From the cell containing the given text, extract its center point as [X, Y] coordinate. 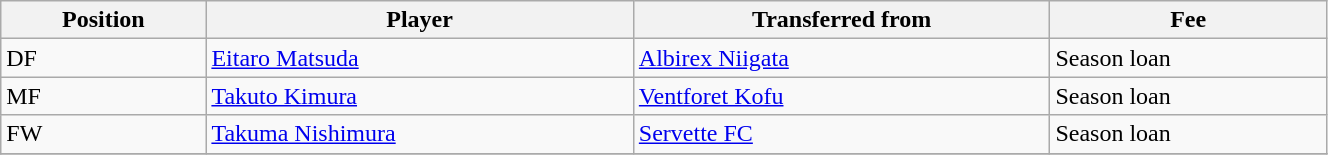
Servette FC [842, 134]
Transferred from [842, 20]
FW [104, 134]
DF [104, 58]
Takuto Kimura [420, 96]
Fee [1188, 20]
Position [104, 20]
Albirex Niigata [842, 58]
Ventforet Kofu [842, 96]
Takuma Nishimura [420, 134]
Eitaro Matsuda [420, 58]
MF [104, 96]
Player [420, 20]
